Scan for the cell matching the given text and deliver its (X, Y) coordinate at center. 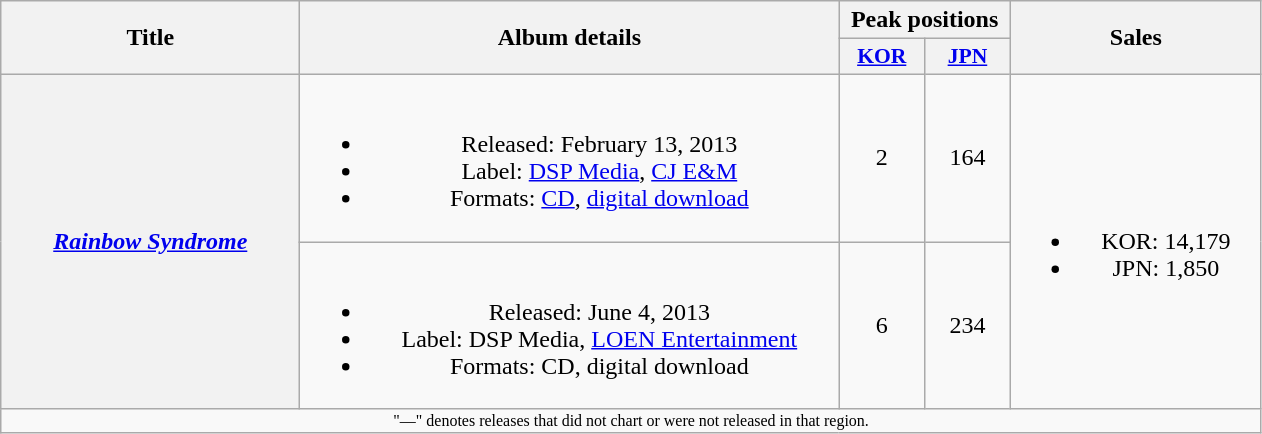
Released: February 13, 2013 Label: DSP Media, CJ E&MFormats: CD, digital download (570, 158)
JPN (968, 57)
2 (882, 158)
Album details (570, 38)
KOR: 14,179JPN: 1,850 (1136, 241)
"—" denotes releases that did not chart or were not released in that region. (632, 421)
Released: June 4, 2013 Label: DSP Media, LOEN EntertainmentFormats: CD, digital download (570, 326)
Title (150, 38)
KOR (882, 57)
Sales (1136, 38)
Rainbow Syndrome (150, 241)
6 (882, 326)
234 (968, 326)
164 (968, 158)
Peak positions (924, 20)
